Scan for the cell matching the given text and deliver its [X, Y] coordinate at center. 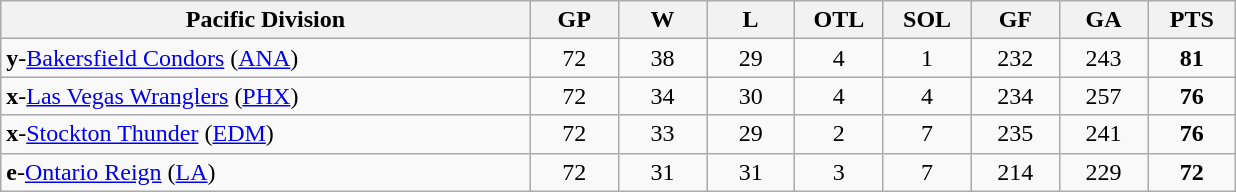
1 [927, 58]
W [662, 20]
e-Ontario Reign (LA) [266, 172]
2 [839, 134]
241 [1103, 134]
232 [1015, 58]
214 [1015, 172]
34 [662, 96]
30 [751, 96]
GF [1015, 20]
235 [1015, 134]
GP [574, 20]
Pacific Division [266, 20]
L [751, 20]
81 [1192, 58]
SOL [927, 20]
y-Bakersfield Condors (ANA) [266, 58]
33 [662, 134]
234 [1015, 96]
GA [1103, 20]
257 [1103, 96]
OTL [839, 20]
3 [839, 172]
243 [1103, 58]
x-Stockton Thunder (EDM) [266, 134]
38 [662, 58]
229 [1103, 172]
PTS [1192, 20]
x-Las Vegas Wranglers (PHX) [266, 96]
